Detect which cell encompasses the target text, then output its (X, Y) center coordinate. 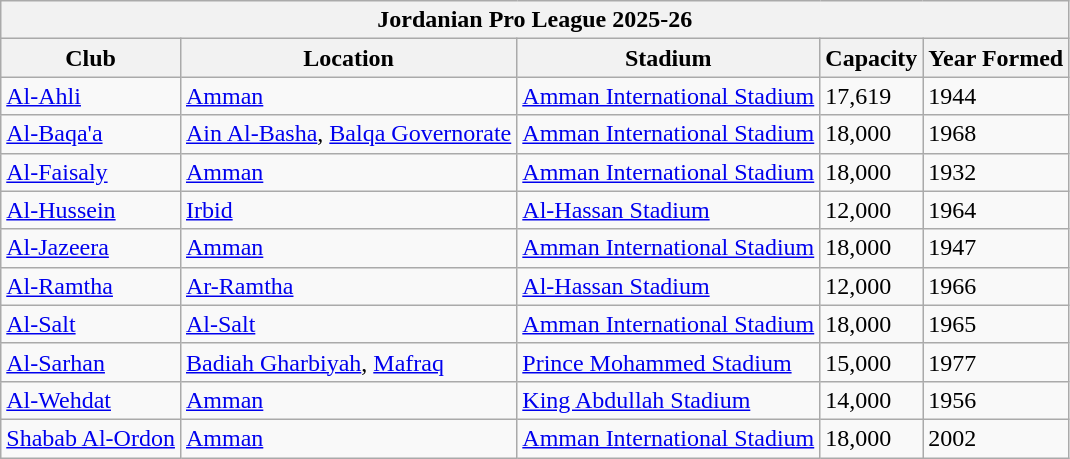
1964 (996, 210)
Al-Ahli (91, 96)
Ain Al-Basha, Balqa Governorate (348, 134)
17,619 (872, 96)
Location (348, 58)
Al-Hussein (91, 210)
14,000 (872, 400)
15,000 (872, 362)
Jordanian Pro League 2025-26 (535, 20)
Shabab Al-Ordon (91, 438)
1932 (996, 172)
King Abdullah Stadium (668, 400)
1947 (996, 248)
Al-Baqa'a (91, 134)
1966 (996, 286)
Capacity (872, 58)
Al-Wehdat (91, 400)
1977 (996, 362)
1965 (996, 324)
Al-Sarhan (91, 362)
2002 (996, 438)
1944 (996, 96)
Badiah Gharbiyah, Mafraq (348, 362)
Year Formed (996, 58)
1956 (996, 400)
Al-Jazeera (91, 248)
Irbid (348, 210)
Club (91, 58)
1968 (996, 134)
Al-Faisaly (91, 172)
Ar-Ramtha (348, 286)
Prince Mohammed Stadium (668, 362)
Al-Ramtha (91, 286)
Stadium (668, 58)
